Detect which cell encompasses the target text, then output its [x, y] center coordinate. 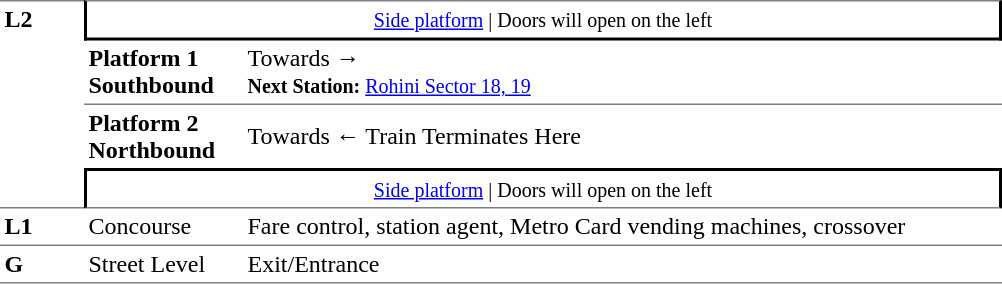
Exit/Entrance [622, 264]
Fare control, station agent, Metro Card vending machines, crossover [622, 226]
Towards → Next Station: Rohini Sector 18, 19 [622, 72]
Platform 2Northbound [164, 136]
Towards ← Train Terminates Here [622, 136]
G [42, 264]
L2 [42, 104]
Concourse [164, 226]
Street Level [164, 264]
L1 [42, 226]
Platform 1Southbound [164, 72]
